Capture the cell that displays the provided text and extract its (X, Y) central coordinate. 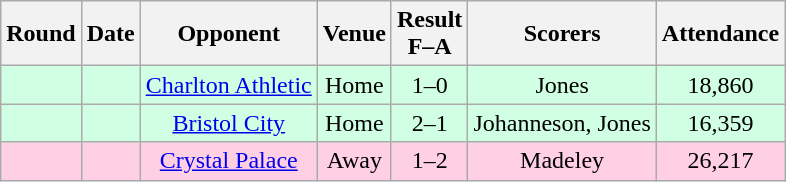
Venue (354, 34)
Away (354, 161)
Charlton Athletic (228, 85)
Crystal Palace (228, 161)
Bristol City (228, 123)
Attendance (720, 34)
26,217 (720, 161)
Date (110, 34)
Madeley (562, 161)
16,359 (720, 123)
ResultF–A (429, 34)
Johanneson, Jones (562, 123)
18,860 (720, 85)
Scorers (562, 34)
Round (41, 34)
1–0 (429, 85)
1–2 (429, 161)
2–1 (429, 123)
Jones (562, 85)
Opponent (228, 34)
